For the text-containing cell, return its midpoint in [X, Y] coordinate format. 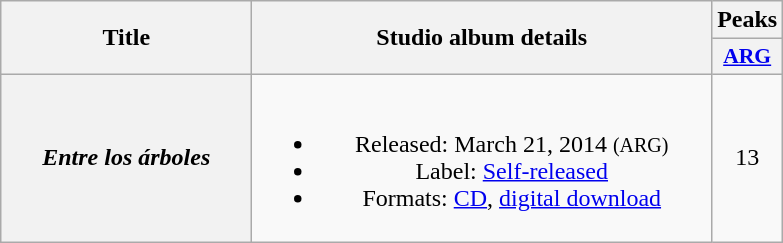
Studio album details [482, 38]
Entre los árboles [126, 158]
Released: March 21, 2014 (ARG)Label: Self-releasedFormats: CD, digital download [482, 158]
13 [748, 158]
Peaks [748, 20]
Title [126, 38]
ARG [748, 57]
